Identify which cell holds the provided text, then report its (X, Y) central coordinate. 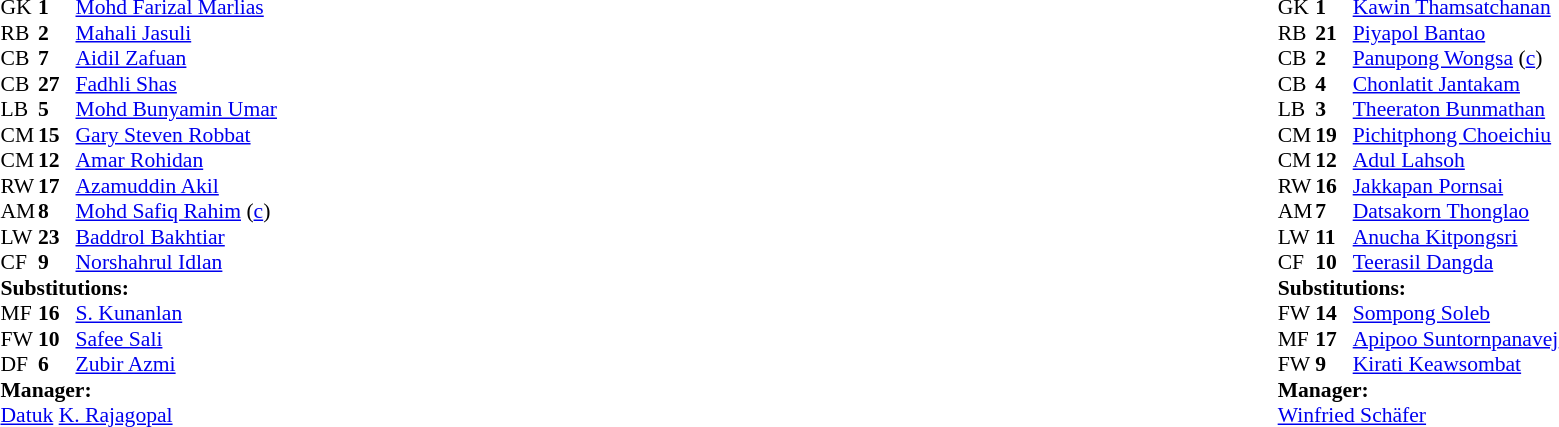
4 (1334, 84)
8 (57, 211)
S. Kunanlan (176, 313)
DF (19, 365)
11 (1334, 237)
23 (57, 237)
Jakkapan Pornsai (1456, 186)
Norshahrul Idlan (176, 263)
Baddrol Bakhtiar (176, 237)
Safee Sali (176, 339)
Mahali Jasuli (176, 33)
21 (1334, 33)
Theeraton Bunmathan (1456, 109)
Anucha Kitpongsri (1456, 237)
Azamuddin Akil (176, 186)
27 (57, 84)
Sompong Soleb (1456, 313)
Datsakorn Thonglao (1456, 211)
Aidil Zafuan (176, 59)
Fadhli Shas (176, 84)
Zubir Azmi (176, 365)
Kirati Keawsombat (1456, 365)
15 (57, 135)
Pichitphong Choeichiu (1456, 135)
Panupong Wongsa (c) (1456, 59)
5 (57, 109)
14 (1334, 313)
Chonlatit Jantakam (1456, 84)
Piyapol Bantao (1456, 33)
Mohd Safiq Rahim (c) (176, 211)
Teerasil Dangda (1456, 263)
19 (1334, 135)
Amar Rohidan (176, 161)
3 (1334, 109)
Apipoo Suntornpanavej (1456, 339)
Gary Steven Robbat (176, 135)
6 (57, 365)
Adul Lahsoh (1456, 161)
Mohd Bunyamin Umar (176, 109)
